Extract the [X, Y] coordinate from the center of the cell holding the provided text.  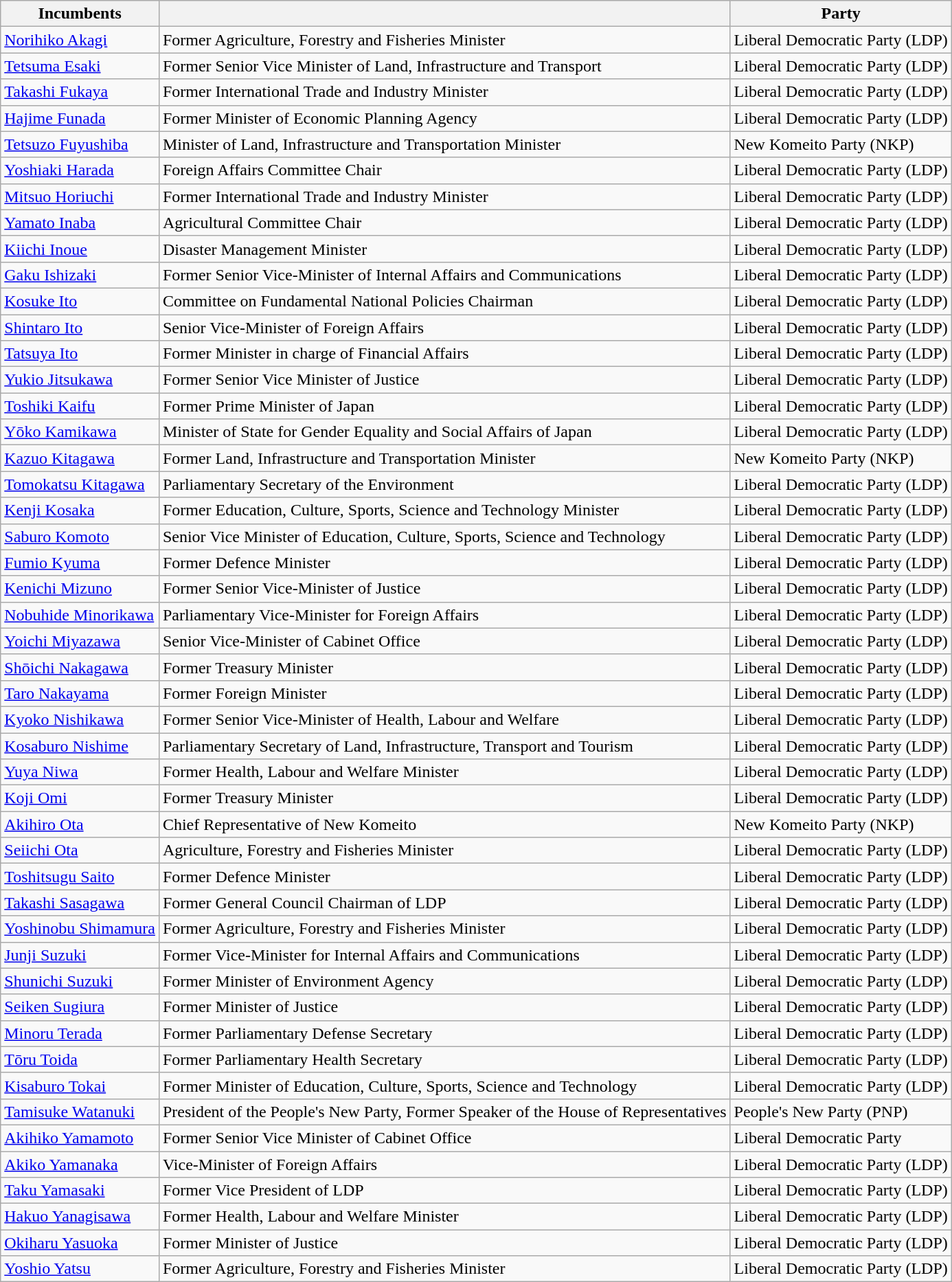
Senior Vice Minister of Education, Culture, Sports, Science and Technology [444, 537]
Seiichi Ota [80, 851]
Agricultural Committee Chair [444, 223]
Kosaburo Nishime [80, 745]
Shintaro Ito [80, 328]
Parliamentary Vice-Minister for Foreign Affairs [444, 615]
Minister of State for Gender Equality and Social Affairs of Japan [444, 432]
Former Vice-Minister for Internal Affairs and Communications [444, 955]
Parliamentary Secretary of Land, Infrastructure, Transport and Tourism [444, 745]
Akihiro Ota [80, 824]
Former Foreign Minister [444, 693]
Tamisuke Watanuki [80, 1112]
Former Land, Infrastructure and Transportation Minister [444, 458]
Former Parliamentary Health Secretary [444, 1059]
Former Minister of Education, Culture, Sports, Science and Technology [444, 1086]
Kosuke Ito [80, 301]
Kazuo Kitagawa [80, 458]
Former Senior Vice-Minister of Health, Labour and Welfare [444, 719]
Akihiko Yamamoto [80, 1138]
Saburo Komoto [80, 537]
Former Senior Vice Minister of Cabinet Office [444, 1138]
Tomokatsu Kitagawa [80, 484]
Incumbents [80, 14]
Foreign Affairs Committee Chair [444, 170]
Yōko Kamikawa [80, 432]
Former Parliamentary Defense Secretary [444, 1033]
Taro Nakayama [80, 693]
Tetsuzo Fuyushiba [80, 144]
People's New Party (PNP) [841, 1112]
Yuya Niwa [80, 772]
Kenji Kosaka [80, 510]
Tetsuma Esaki [80, 66]
Junji Suzuki [80, 955]
Yoshiaki Harada [80, 170]
Fumio Kyuma [80, 563]
Koji Omi [80, 798]
Yoshio Yatsu [80, 1269]
Former Senior Vice-Minister of Justice [444, 589]
Shunichi Suzuki [80, 981]
Kyoko Nishikawa [80, 719]
Tatsuya Ito [80, 354]
Akiko Yamanaka [80, 1165]
Former Senior Vice Minister of Land, Infrastructure and Transport [444, 66]
Minoru Terada [80, 1033]
Takashi Fukaya [80, 92]
Former Minister in charge of Financial Affairs [444, 354]
Former Senior Vice Minister of Justice [444, 380]
Taku Yamasaki [80, 1191]
Toshitsugu Saito [80, 877]
Yamato Inaba [80, 223]
Former Vice President of LDP [444, 1191]
Vice-Minister of Foreign Affairs [444, 1165]
Former Prime Minister of Japan [444, 406]
Former Minister of Environment Agency [444, 981]
Agriculture, Forestry and Fisheries Minister [444, 851]
Parliamentary Secretary of the Environment [444, 484]
Senior Vice-Minister of Cabinet Office [444, 641]
Committee on Fundamental National Policies Chairman [444, 301]
Former Senior Vice-Minister of Internal Affairs and Communications [444, 275]
Norihiko Akagi [80, 40]
Liberal Democratic Party [841, 1138]
Tōru Toida [80, 1059]
Party [841, 14]
Senior Vice-Minister of Foreign Affairs [444, 328]
Takashi Sasagawa [80, 903]
Hakuo Yanagisawa [80, 1217]
Disaster Management Minister [444, 249]
Former Minister of Economic Planning Agency [444, 118]
Nobuhide Minorikawa [80, 615]
Former Education, Culture, Sports, Science and Technology Minister [444, 510]
Kiichi Inoue [80, 249]
President of the People's New Party, Former Speaker of the House of Representatives [444, 1112]
Okiharu Yasuoka [80, 1243]
Shōichi Nakagawa [80, 667]
Former General Council Chairman of LDP [444, 903]
Yoshinobu Shimamura [80, 929]
Chief Representative of New Komeito [444, 824]
Yoichi Miyazawa [80, 641]
Yukio Jitsukawa [80, 380]
Hajime Funada [80, 118]
Minister of Land, Infrastructure and Transportation Minister [444, 144]
Seiken Sugiura [80, 1007]
Mitsuo Horiuchi [80, 196]
Gaku Ishizaki [80, 275]
Kenichi Mizuno [80, 589]
Kisaburo Tokai [80, 1086]
Toshiki Kaifu [80, 406]
